Extract the [x, y] coordinate from the center of the cell holding the provided text.  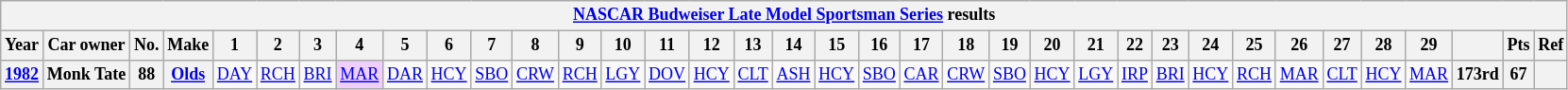
12 [712, 45]
CAR [921, 74]
DAY [234, 74]
Year [23, 45]
11 [667, 45]
19 [1010, 45]
25 [1255, 45]
173rd [1477, 74]
14 [793, 45]
17 [921, 45]
1 [234, 45]
20 [1052, 45]
6 [449, 45]
ASH [793, 74]
27 [1342, 45]
Ref [1551, 45]
NASCAR Budweiser Late Model Sportsman Series results [784, 15]
16 [879, 45]
18 [967, 45]
Pts [1518, 45]
4 [360, 45]
Monk Tate [86, 74]
15 [836, 45]
13 [753, 45]
10 [623, 45]
8 [536, 45]
No. [147, 45]
Olds [189, 74]
67 [1518, 74]
5 [406, 45]
21 [1096, 45]
29 [1429, 45]
9 [580, 45]
Car owner [86, 45]
IRP [1135, 74]
2 [278, 45]
3 [317, 45]
22 [1135, 45]
DOV [667, 74]
28 [1384, 45]
Make [189, 45]
88 [147, 74]
23 [1171, 45]
26 [1299, 45]
1982 [23, 74]
DAR [406, 74]
24 [1210, 45]
7 [492, 45]
